From the cell containing the given text, extract its center point as [x, y] coordinate. 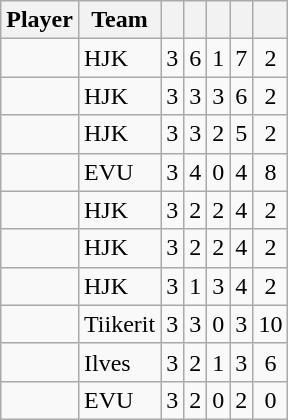
Team [119, 20]
Ilves [119, 362]
10 [270, 324]
7 [242, 58]
8 [270, 172]
Tiikerit [119, 324]
Player [40, 20]
5 [242, 134]
